Output the (x, y) coordinate of the center of the cell containing the given text.  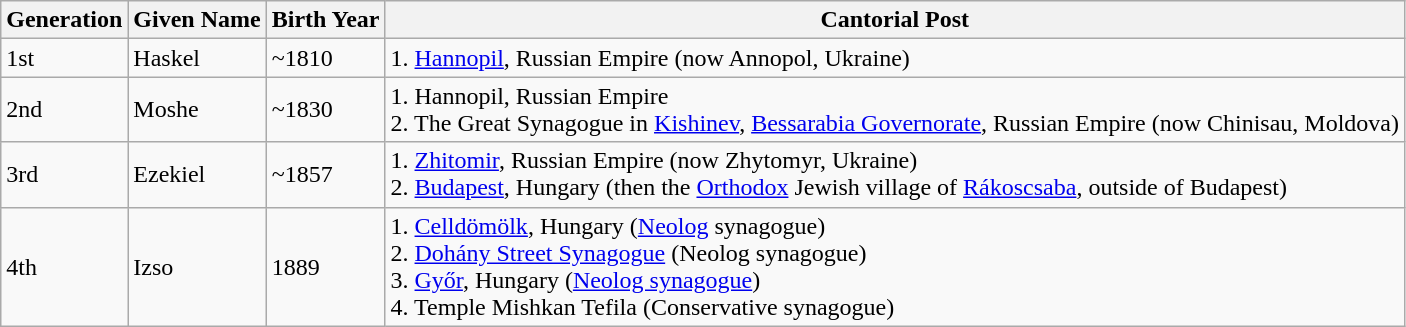
Izso (197, 266)
Birth Year (326, 20)
4th (64, 266)
1. Hannopil, Russian Empire (now Annopol, Ukraine) (895, 58)
3rd (64, 174)
1. Zhitomir, Russian Empire (now Zhytomyr, Ukraine)2. Budapest, Hungary (then the Orthodox Jewish village of Rákoscsaba, outside of Budapest) (895, 174)
Cantorial Post (895, 20)
1889 (326, 266)
~1810 (326, 58)
Haskel (197, 58)
2nd (64, 110)
~1830 (326, 110)
1st (64, 58)
1. Hannopil, Russian Empire2. The Great Synagogue in Kishinev, Bessarabia Governorate, Russian Empire (now Chinisau, Moldova) (895, 110)
Ezekiel (197, 174)
Generation (64, 20)
Given Name (197, 20)
~1857 (326, 174)
Moshe (197, 110)
